Output the [x, y] coordinate of the center of the cell containing the given text.  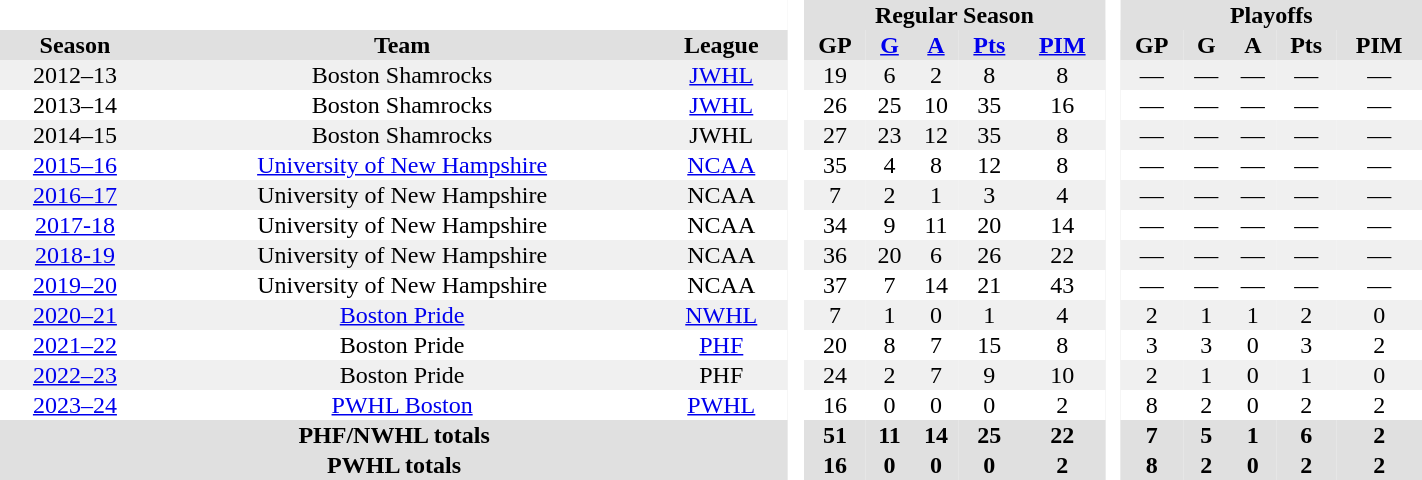
34 [836, 225]
51 [836, 435]
Team [402, 45]
2017-18 [75, 225]
15 [989, 345]
5 [1206, 435]
Regular Season [954, 15]
2013–14 [75, 105]
PWHL [721, 405]
2020–21 [75, 315]
2016–17 [75, 195]
2019–20 [75, 285]
2021–22 [75, 345]
2022–23 [75, 375]
PWHL totals [394, 465]
League [721, 45]
37 [836, 285]
PWHL Boston [402, 405]
PHF/NWHL totals [394, 435]
2012–13 [75, 75]
27 [836, 135]
19 [836, 75]
2015–16 [75, 165]
24 [836, 375]
36 [836, 255]
43 [1062, 285]
2023–24 [75, 405]
NWHL [721, 315]
2014–15 [75, 135]
Playoffs [1271, 15]
23 [889, 135]
21 [989, 285]
2018-19 [75, 255]
Season [75, 45]
